Return (x, y) of the center of cell containing provided text 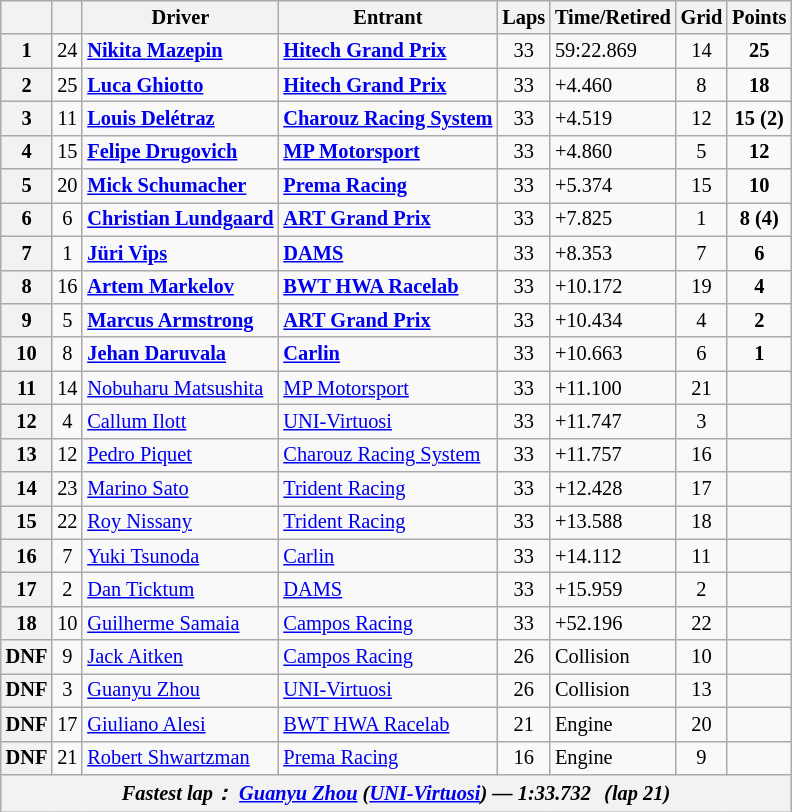
Fastest lap： Guanyu Zhou (UNI-Virtuosi) — 1:33.732（lap 21) (396, 792)
Christian Lundgaard (180, 219)
19 (702, 287)
Yuki Tsunoda (180, 556)
Jack Aitken (180, 657)
Guanyu Zhou (180, 690)
Felipe Drugovich (180, 152)
Driver (180, 17)
Louis Delétraz (180, 118)
+10.434 (613, 320)
Artem Markelov (180, 287)
15 (2) (759, 118)
+11.100 (613, 388)
+4.460 (613, 85)
Jehan Daruvala (180, 354)
Pedro Piquet (180, 455)
Callum Ilott (180, 421)
23 (67, 489)
Points (759, 17)
Jüri Vips (180, 253)
Roy Nissany (180, 522)
+52.196 (613, 623)
Luca Ghiotto (180, 85)
Dan Ticktum (180, 589)
Nobuharu Matsushita (180, 388)
+11.747 (613, 421)
Grid (702, 17)
Nikita Mazepin (180, 51)
+12.428 (613, 489)
Entrant (388, 17)
Mick Schumacher (180, 186)
+14.112 (613, 556)
Robert Shwartzman (180, 758)
+8.353 (613, 253)
8 (4) (759, 219)
Laps (524, 17)
+7.825 (613, 219)
+11.757 (613, 455)
59:22.869 (613, 51)
+10.172 (613, 287)
Time/Retired (613, 17)
+4.860 (613, 152)
+4.519 (613, 118)
Giuliano Alesi (180, 724)
Marino Sato (180, 489)
+15.959 (613, 589)
+13.588 (613, 522)
+5.374 (613, 186)
Guilherme Samaia (180, 623)
24 (67, 51)
Marcus Armstrong (180, 320)
+10.663 (613, 354)
